Locate the cell with the specified text and output its (x, y) center coordinate. 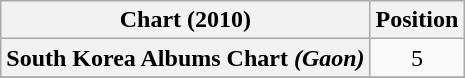
Position (417, 20)
South Korea Albums Chart (Gaon) (186, 58)
Chart (2010) (186, 20)
5 (417, 58)
